For the text-containing cell, return its midpoint in [X, Y] coordinate format. 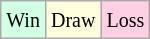
Loss [126, 20]
Draw [72, 20]
Win [24, 20]
